Provide the [X, Y] coordinate of the cell's center where the given text is located.  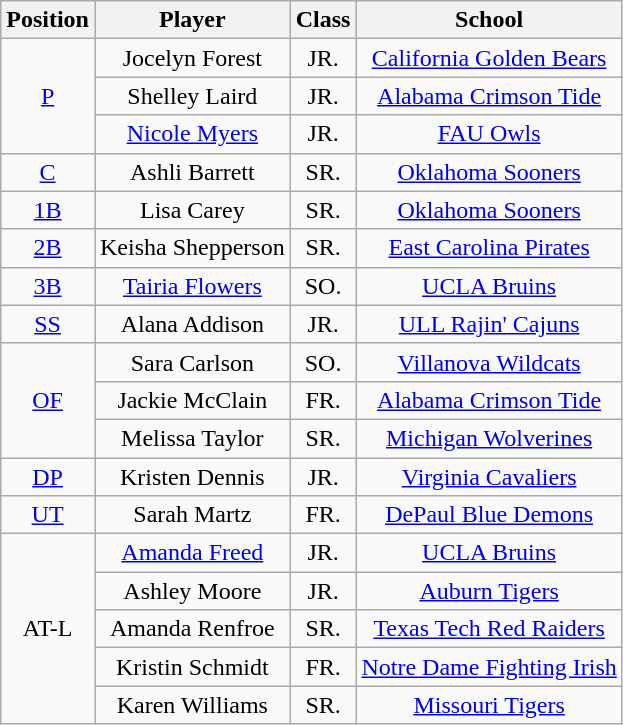
AT-L [48, 629]
P [48, 96]
Texas Tech Red Raiders [489, 629]
Michigan Wolverines [489, 438]
DP [48, 477]
3B [48, 286]
Virginia Cavaliers [489, 477]
Jocelyn Forest [192, 58]
School [489, 20]
Villanova Wildcats [489, 362]
OF [48, 400]
Sara Carlson [192, 362]
Shelley Laird [192, 96]
Jackie McClain [192, 400]
Player [192, 20]
Class [323, 20]
SS [48, 324]
FAU Owls [489, 134]
East Carolina Pirates [489, 248]
California Golden Bears [489, 58]
Auburn Tigers [489, 591]
Ashley Moore [192, 591]
Lisa Carey [192, 210]
Amanda Renfroe [192, 629]
C [48, 172]
Missouri Tigers [489, 705]
Nicole Myers [192, 134]
Alana Addison [192, 324]
Karen Williams [192, 705]
Kristin Schmidt [192, 667]
Keisha Shepperson [192, 248]
Melissa Taylor [192, 438]
Ashli Barrett [192, 172]
Tairia Flowers [192, 286]
Notre Dame Fighting Irish [489, 667]
UT [48, 515]
Sarah Martz [192, 515]
Position [48, 20]
Amanda Freed [192, 553]
DePaul Blue Demons [489, 515]
Kristen Dennis [192, 477]
ULL Rajin' Cajuns [489, 324]
2B [48, 248]
1B [48, 210]
